Determine the [x, y] coordinate at the center of the cell enclosing the given text.  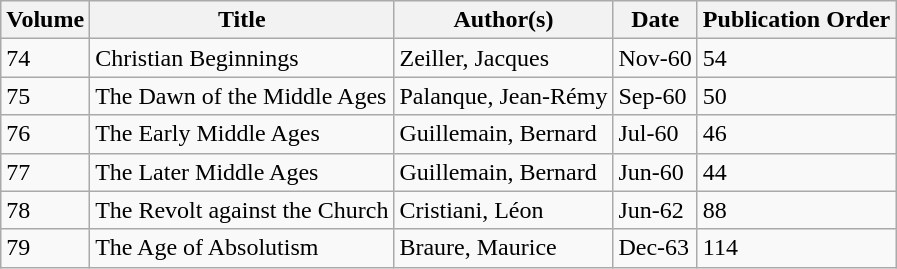
76 [46, 134]
Palanque, Jean-Rémy [504, 96]
54 [796, 58]
Publication Order [796, 20]
The Dawn of the Middle Ages [242, 96]
Cristiani, Léon [504, 210]
Jun-62 [655, 210]
Zeiller, Jacques [504, 58]
50 [796, 96]
Volume [46, 20]
79 [46, 248]
Jul-60 [655, 134]
Dec-63 [655, 248]
Title [242, 20]
The Later Middle Ages [242, 172]
77 [46, 172]
The Revolt against the Church [242, 210]
Nov-60 [655, 58]
88 [796, 210]
Braure, Maurice [504, 248]
74 [46, 58]
Christian Beginnings [242, 58]
114 [796, 248]
Jun-60 [655, 172]
44 [796, 172]
The Early Middle Ages [242, 134]
The Age of Absolutism [242, 248]
Author(s) [504, 20]
78 [46, 210]
46 [796, 134]
Sep-60 [655, 96]
75 [46, 96]
Date [655, 20]
